Provide the [X, Y] coordinate of the cell's center where the given text is located.  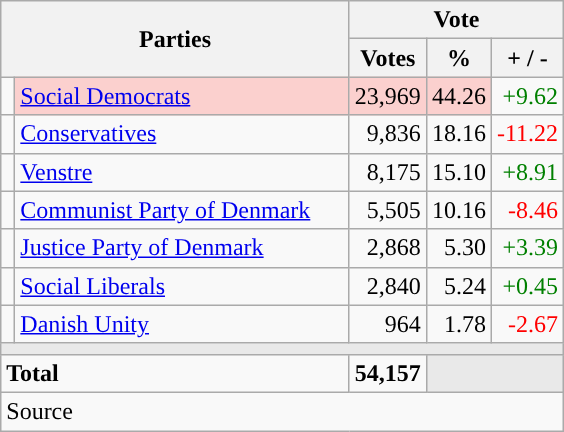
2,840 [388, 286]
+9.62 [527, 96]
Source [282, 411]
-8.46 [527, 210]
964 [388, 324]
Conservatives [182, 134]
5.30 [458, 248]
5.24 [458, 286]
Vote [456, 20]
-2.67 [527, 324]
Total [176, 373]
+0.45 [527, 286]
+8.91 [527, 172]
9,836 [388, 134]
% [458, 58]
+3.39 [527, 248]
Parties [176, 39]
1.78 [458, 324]
Social Liberals [182, 286]
15.10 [458, 172]
5,505 [388, 210]
Danish Unity [182, 324]
Communist Party of Denmark [182, 210]
+ / - [527, 58]
2,868 [388, 248]
54,157 [388, 373]
18.16 [458, 134]
Votes [388, 58]
10.16 [458, 210]
Venstre [182, 172]
-11.22 [527, 134]
44.26 [458, 96]
8,175 [388, 172]
Social Democrats [182, 96]
Justice Party of Denmark [182, 248]
23,969 [388, 96]
